Identify which cell holds the provided text, then report its [X, Y] central coordinate. 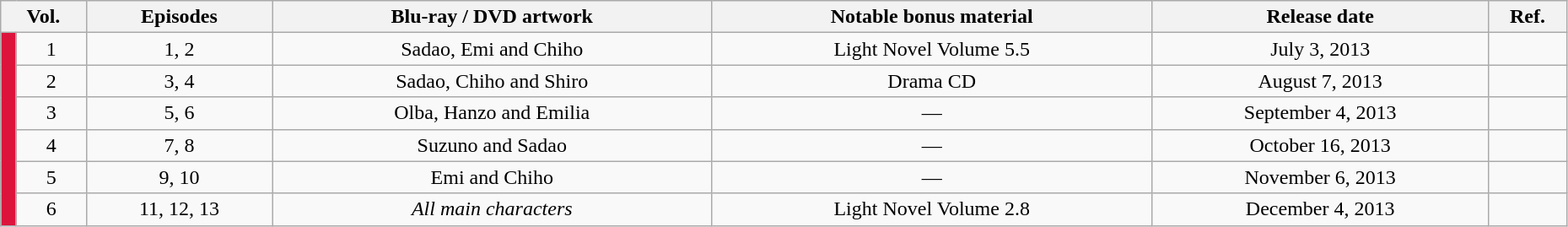
Olba, Hanzo and Emilia [493, 113]
Light Novel Volume 2.8 [932, 209]
1, 2 [179, 49]
Sadao, Emi and Chiho [493, 49]
December 4, 2013 [1321, 209]
2 [51, 81]
October 16, 2013 [1321, 145]
6 [51, 209]
Blu-ray / DVD artwork [493, 17]
July 3, 2013 [1321, 49]
5, 6 [179, 113]
9, 10 [179, 177]
7, 8 [179, 145]
4 [51, 145]
All main characters [493, 209]
Suzuno and Sadao [493, 145]
November 6, 2013 [1321, 177]
Release date [1321, 17]
August 7, 2013 [1321, 81]
Notable bonus material [932, 17]
1 [51, 49]
Sadao, Chiho and Shiro [493, 81]
Episodes [179, 17]
Vol. [44, 17]
Drama CD [932, 81]
3 [51, 113]
3, 4 [179, 81]
Light Novel Volume 5.5 [932, 49]
Ref. [1528, 17]
Emi and Chiho [493, 177]
5 [51, 177]
11, 12, 13 [179, 209]
September 4, 2013 [1321, 113]
